Scan for the cell matching the given text and deliver its [x, y] coordinate at center. 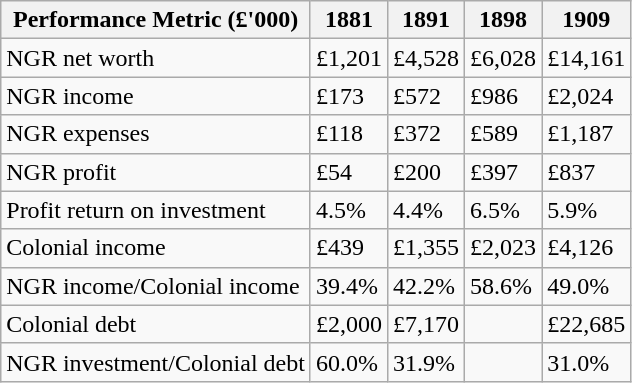
£22,685 [586, 324]
4.4% [426, 210]
£589 [504, 134]
£986 [504, 96]
Performance Metric (£'000) [156, 20]
NGR investment/Colonial debt [156, 362]
Profit return on investment [156, 210]
£1,201 [348, 58]
£439 [348, 248]
31.9% [426, 362]
4.5% [348, 210]
NGR income [156, 96]
31.0% [586, 362]
£54 [348, 172]
Colonial debt [156, 324]
49.0% [586, 286]
£837 [586, 172]
£118 [348, 134]
£7,170 [426, 324]
1909 [586, 20]
1891 [426, 20]
£1,355 [426, 248]
NGR expenses [156, 134]
£397 [504, 172]
NGR income/Colonial income [156, 286]
5.9% [586, 210]
1881 [348, 20]
£14,161 [586, 58]
£2,000 [348, 324]
£4,126 [586, 248]
6.5% [504, 210]
Colonial income [156, 248]
NGR profit [156, 172]
£200 [426, 172]
£2,023 [504, 248]
£6,028 [504, 58]
NGR net worth [156, 58]
42.2% [426, 286]
£372 [426, 134]
£4,528 [426, 58]
58.6% [504, 286]
£572 [426, 96]
39.4% [348, 286]
60.0% [348, 362]
£173 [348, 96]
1898 [504, 20]
£1,187 [586, 134]
£2,024 [586, 96]
